Return (x, y) of the center of cell containing provided text 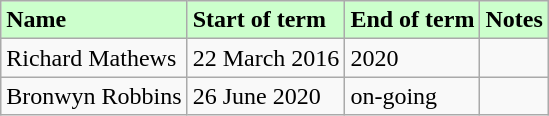
22 March 2016 (266, 58)
Start of term (266, 20)
Name (94, 20)
on-going (412, 96)
Richard Mathews (94, 58)
End of term (412, 20)
Bronwyn Robbins (94, 96)
Notes (514, 20)
2020 (412, 58)
26 June 2020 (266, 96)
